Search for the cell housing the specified text and yield its [x, y] center coordinate. 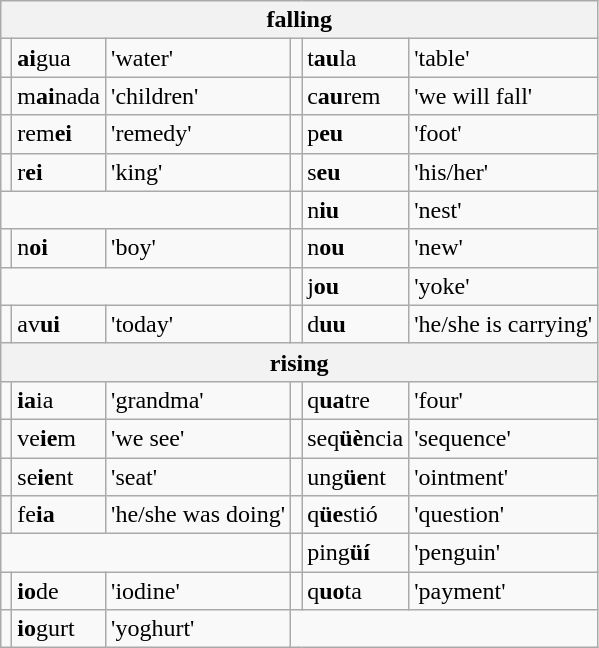
'nest' [504, 210]
veiem [59, 438]
'remedy' [198, 134]
mainada [59, 96]
'yoghurt' [198, 629]
'question' [504, 515]
'he/she was doing' [198, 515]
seient [59, 477]
rising [300, 362]
'four' [504, 400]
seu [356, 172]
'water' [198, 58]
pingüí [356, 553]
qüestió [356, 515]
niu [356, 210]
noi [59, 248]
peu [356, 134]
quatre [356, 400]
'we will fall' [504, 96]
iode [59, 591]
'sequence' [504, 438]
seqüència [356, 438]
'grandma' [198, 400]
iogurt [59, 629]
nou [356, 248]
'children' [198, 96]
'boy' [198, 248]
'we see' [198, 438]
'yoke' [504, 286]
'seat' [198, 477]
'he/she is carrying' [504, 324]
'king' [198, 172]
'ointment' [504, 477]
'penguin' [504, 553]
falling [300, 20]
aigua [59, 58]
'payment' [504, 591]
'today' [198, 324]
duu [356, 324]
'table' [504, 58]
quota [356, 591]
'iodine' [198, 591]
jou [356, 286]
remei [59, 134]
avui [59, 324]
feia [59, 515]
'foot' [504, 134]
taula [356, 58]
caurem [356, 96]
'new' [504, 248]
iaia [59, 400]
ungüent [356, 477]
rei [59, 172]
'his/her' [504, 172]
